Pinpoint the cell where the given text exists, returning its (x, y) midpoint coordinate. 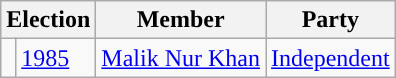
Party (331, 20)
Election (48, 20)
Malik Nur Khan (181, 58)
1985 (56, 58)
Independent (331, 58)
Member (181, 20)
